Provide the (x, y) coordinate of the cell's center where the given text is located.  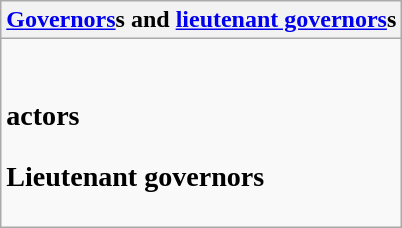
Governorss and lieutenant governorss (202, 20)
actorsLieutenant governors (202, 133)
